Determine the [X, Y] coordinate at the center of the cell enclosing the given text.  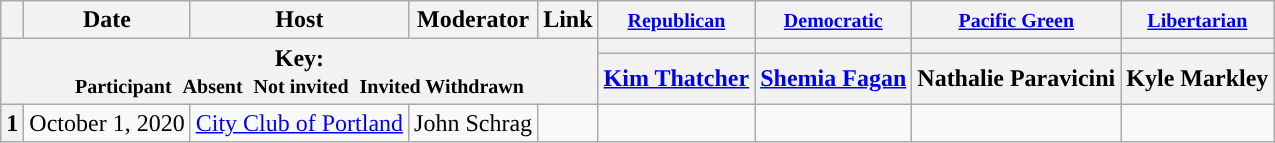
Shemia Fagan [834, 78]
Pacific Green [1016, 20]
Link [568, 20]
City Club of Portland [299, 123]
Democratic [834, 20]
Kyle Markley [1198, 78]
Host [299, 20]
Republican [676, 20]
October 1, 2020 [107, 123]
Libertarian [1198, 20]
Date [107, 20]
Kim Thatcher [676, 78]
Nathalie Paravicini [1016, 78]
1 [12, 123]
Moderator [474, 20]
John Schrag [474, 123]
Key: Participant Absent Not invited Invited Withdrawn [300, 72]
